Pinpoint the cell where the given text exists, returning its (x, y) midpoint coordinate. 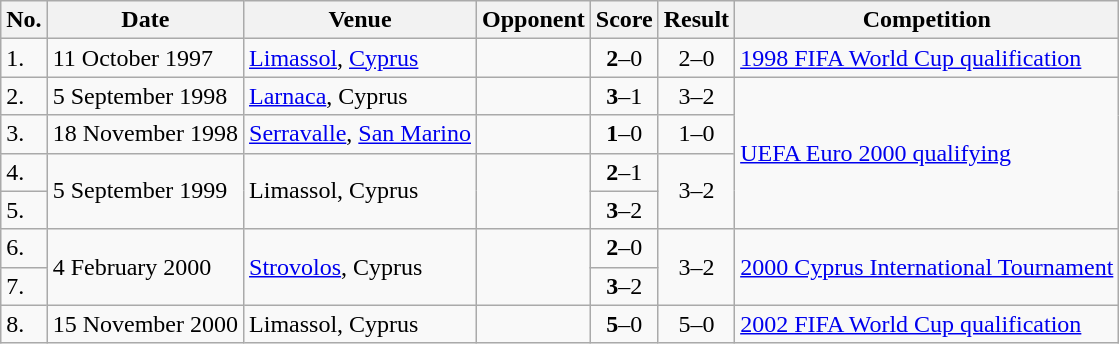
Venue (360, 20)
3. (24, 134)
7. (24, 286)
4 February 2000 (145, 267)
1998 FIFA World Cup qualification (927, 58)
Competition (927, 20)
5 September 1998 (145, 96)
6. (24, 248)
11 October 1997 (145, 58)
3–1 (624, 96)
2002 FIFA World Cup qualification (927, 324)
2–1 (624, 172)
2. (24, 96)
2000 Cyprus International Tournament (927, 267)
Date (145, 20)
Larnaca, Cyprus (360, 96)
5. (24, 210)
UEFA Euro 2000 qualifying (927, 153)
1. (24, 58)
18 November 1998 (145, 134)
Opponent (534, 20)
No. (24, 20)
4. (24, 172)
Result (696, 20)
Strovolos, Cyprus (360, 267)
Serravalle, San Marino (360, 134)
Score (624, 20)
8. (24, 324)
5 September 1999 (145, 191)
15 November 2000 (145, 324)
